From the cell containing the given text, extract its center point as (X, Y) coordinate. 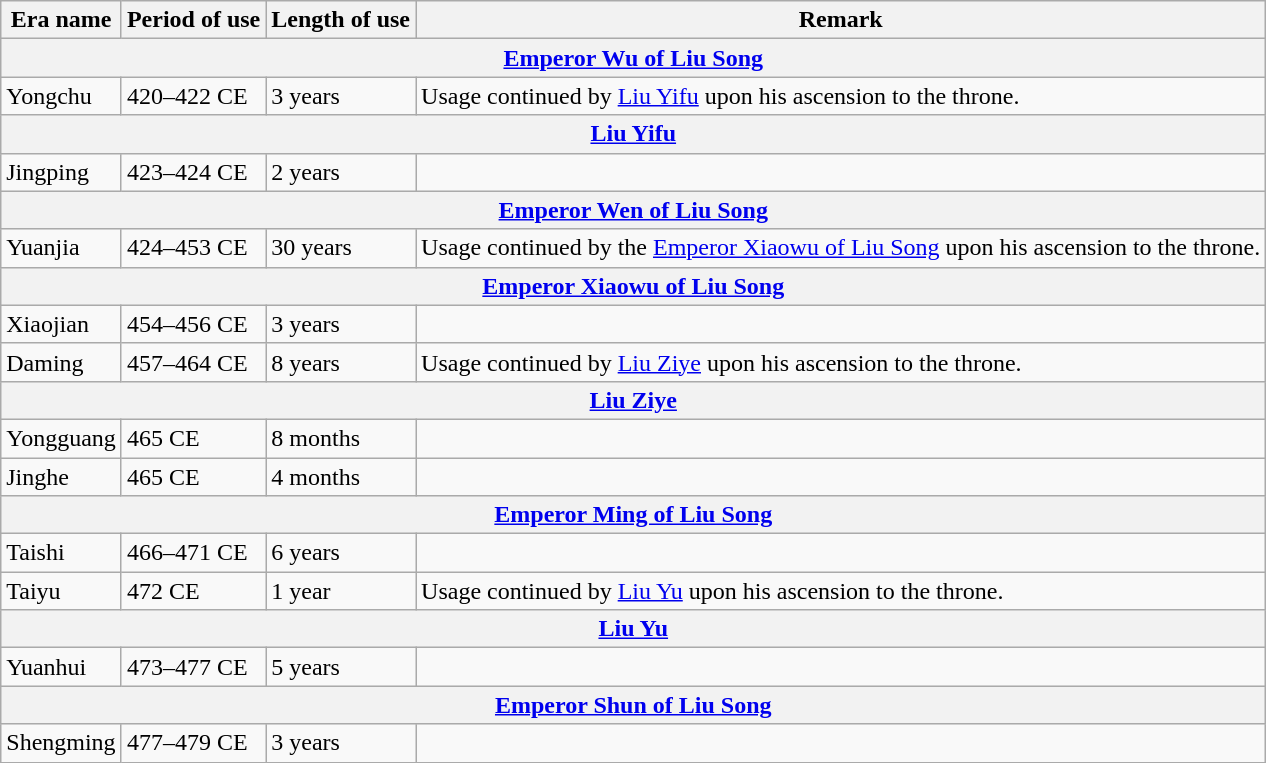
Jingping (62, 172)
Xiaojian (62, 324)
2 years (341, 172)
Period of use (193, 20)
30 years (341, 248)
423–424 CE (193, 172)
8 years (341, 362)
Usage continued by Liu Yifu upon his ascension to the throne. (841, 96)
Emperor Wu of Liu Song (634, 58)
477–479 CE (193, 743)
Length of use (341, 20)
Usage continued by Liu Ziye upon his ascension to the throne. (841, 362)
Taiyu (62, 591)
Yuanhui (62, 667)
Liu Ziye (634, 400)
Daming (62, 362)
Yongguang (62, 438)
Yongchu (62, 96)
8 months (341, 438)
Remark (841, 20)
6 years (341, 553)
420–422 CE (193, 96)
5 years (341, 667)
Liu Yu (634, 629)
Usage continued by the Emperor Xiaowu of Liu Song upon his ascension to the throne. (841, 248)
Emperor Ming of Liu Song (634, 515)
Usage continued by Liu Yu upon his ascension to the throne. (841, 591)
457–464 CE (193, 362)
424–453 CE (193, 248)
Era name (62, 20)
4 months (341, 477)
472 CE (193, 591)
Liu Yifu (634, 134)
473–477 CE (193, 667)
Emperor Shun of Liu Song (634, 705)
Yuanjia (62, 248)
Shengming (62, 743)
Jinghe (62, 477)
1 year (341, 591)
Emperor Wen of Liu Song (634, 210)
466–471 CE (193, 553)
454–456 CE (193, 324)
Emperor Xiaowu of Liu Song (634, 286)
Taishi (62, 553)
